Search for the cell housing the specified text and yield its (X, Y) center coordinate. 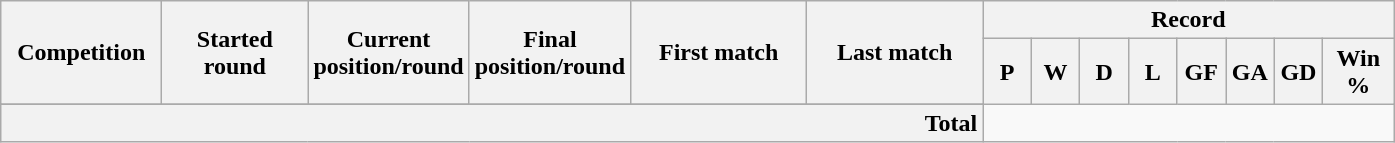
Competition (82, 52)
GF (1202, 72)
Total (492, 123)
Started round (235, 52)
W (1056, 72)
GD (1298, 72)
L (1152, 72)
Record (1188, 20)
Win % (1358, 72)
Current position/round (388, 52)
First match (719, 52)
D (1104, 72)
Final position/round (550, 52)
P (1008, 72)
Last match (895, 52)
GA (1250, 72)
